Identify which cell holds the provided text, then report its [X, Y] central coordinate. 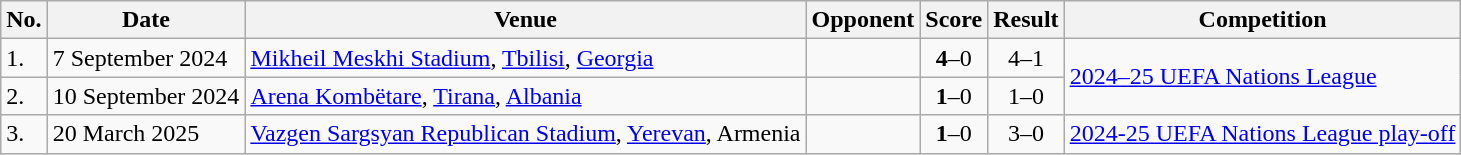
3–0 [1026, 134]
2. [24, 96]
Vazgen Sargsyan Republican Stadium, Yerevan, Armenia [526, 134]
Arena Kombëtare, Tirana, Albania [526, 96]
2024-25 UEFA Nations League play-off [1262, 134]
Venue [526, 20]
3. [24, 134]
Result [1026, 20]
20 March 2025 [146, 134]
4–0 [954, 58]
Score [954, 20]
Competition [1262, 20]
4–1 [1026, 58]
Mikheil Meskhi Stadium, Tbilisi, Georgia [526, 58]
No. [24, 20]
Opponent [863, 20]
2024–25 UEFA Nations League [1262, 77]
1. [24, 58]
Date [146, 20]
10 September 2024 [146, 96]
7 September 2024 [146, 58]
